From the cell containing the given text, extract its center point as [X, Y] coordinate. 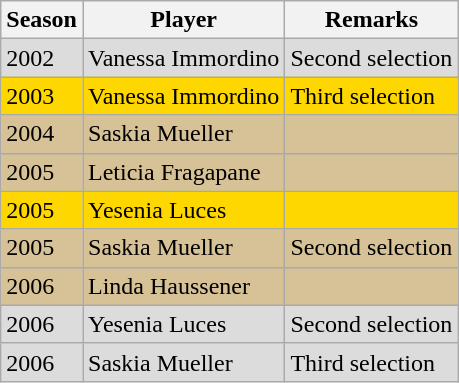
Linda Haussener [183, 286]
2004 [42, 134]
2003 [42, 96]
2002 [42, 58]
Remarks [372, 20]
Season [42, 20]
Player [183, 20]
Leticia Fragapane [183, 172]
